Determine the [x, y] coordinate at the center of the cell enclosing the given text.  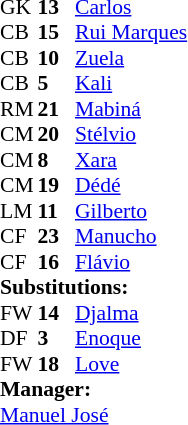
LM [19, 211]
21 [57, 109]
Xara [131, 160]
3 [57, 339]
14 [57, 313]
Love [131, 364]
16 [57, 262]
DF [19, 339]
Mabiná [131, 109]
Kali [131, 83]
Manucho [131, 237]
Substitutions: [94, 287]
19 [57, 185]
15 [57, 33]
5 [57, 83]
Manager: [94, 389]
Djalma [131, 313]
20 [57, 135]
8 [57, 160]
18 [57, 364]
Gilberto [131, 211]
Enoque [131, 339]
Zuela [131, 58]
Rui Marques [131, 33]
23 [57, 237]
RM [19, 109]
Dédé [131, 185]
11 [57, 211]
Stélvio [131, 135]
10 [57, 58]
Flávio [131, 262]
